Return the [X, Y] coordinate for the center point of the cell that contains the specified text.  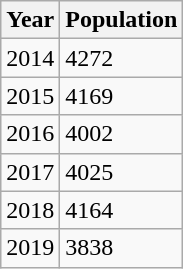
4025 [122, 172]
4272 [122, 58]
2016 [30, 134]
Year [30, 20]
2014 [30, 58]
4169 [122, 96]
4002 [122, 134]
4164 [122, 210]
2018 [30, 210]
3838 [122, 248]
2017 [30, 172]
2015 [30, 96]
2019 [30, 248]
Population [122, 20]
